Provide the (X, Y) coordinate of the cell's center where the given text is located.  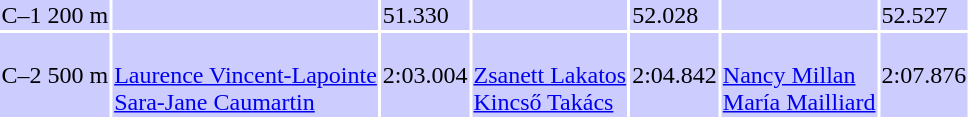
2:07.876 (924, 75)
51.330 (425, 15)
Zsanett LakatosKincső Takács (550, 75)
C–1 200 m (55, 15)
C–2 500 m (55, 75)
52.527 (924, 15)
52.028 (675, 15)
Nancy MillanMaría Mailliard (799, 75)
2:03.004 (425, 75)
2:04.842 (675, 75)
Laurence Vincent-LapointeSara-Jane Caumartin (246, 75)
